Find where the given text appears and provide that cell's center as [x, y] coordinate. 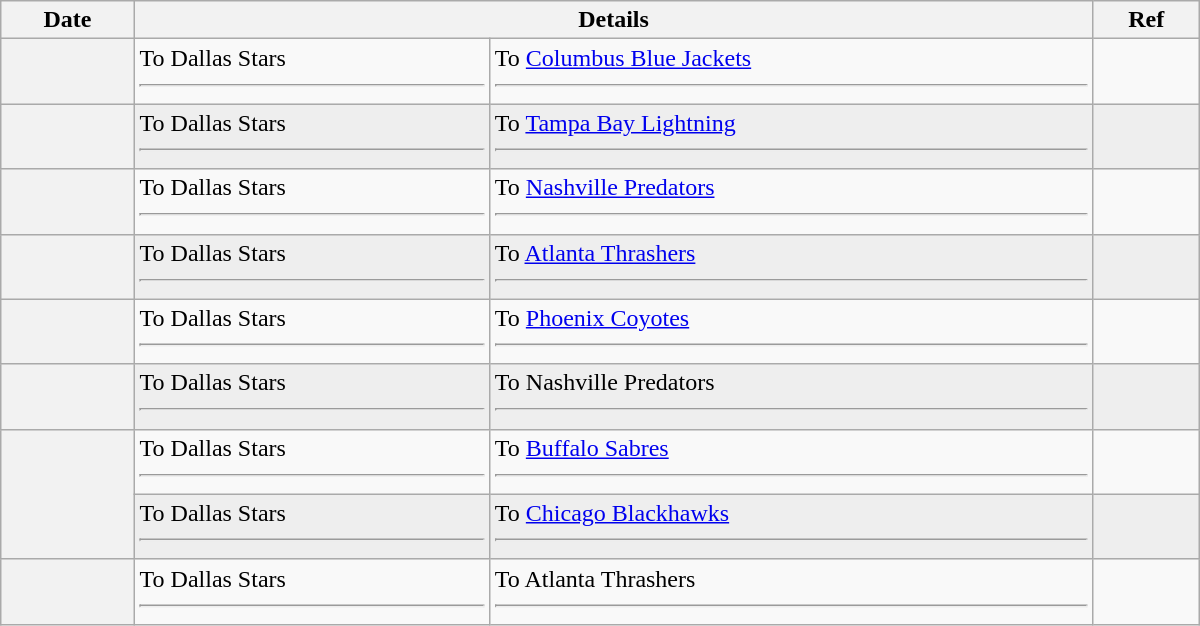
To Buffalo Sabres [791, 462]
Ref [1146, 20]
Date [68, 20]
To Chicago Blackhawks [791, 526]
To Columbus Blue Jackets [791, 72]
Details [614, 20]
To Phoenix Coyotes [791, 332]
To Tampa Bay Lightning [791, 136]
